Return (x, y) of the center of cell containing provided text 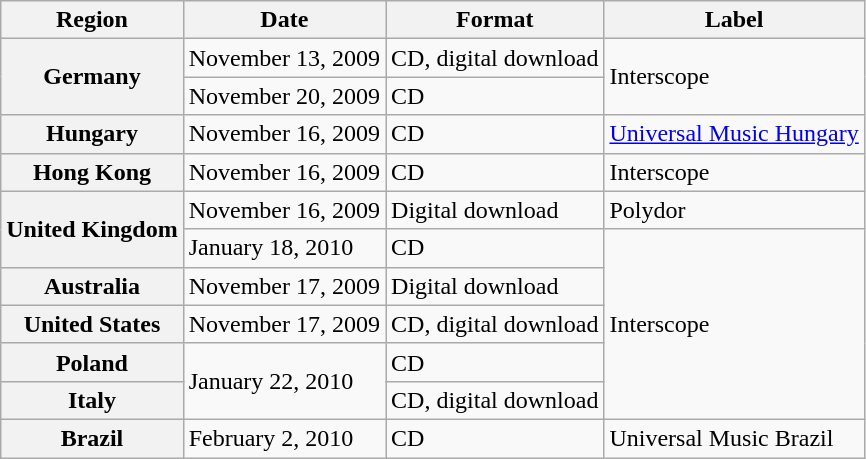
United States (92, 324)
Format (495, 20)
Universal Music Hungary (734, 134)
Polydor (734, 210)
February 2, 2010 (284, 438)
Universal Music Brazil (734, 438)
Date (284, 20)
Germany (92, 77)
Brazil (92, 438)
Australia (92, 286)
Poland (92, 362)
November 20, 2009 (284, 96)
Region (92, 20)
Hungary (92, 134)
Label (734, 20)
United Kingdom (92, 229)
Italy (92, 400)
Hong Kong (92, 172)
January 18, 2010 (284, 248)
November 13, 2009 (284, 58)
January 22, 2010 (284, 381)
